Determine the (X, Y) coordinate at the center of the cell enclosing the given text.  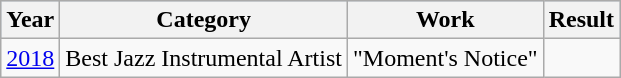
Work (445, 20)
Best Jazz Instrumental Artist (204, 58)
"Moment's Notice" (445, 58)
2018 (30, 58)
Category (204, 20)
Year (30, 20)
Result (581, 20)
